Pinpoint the cell where the given text exists, returning its [x, y] midpoint coordinate. 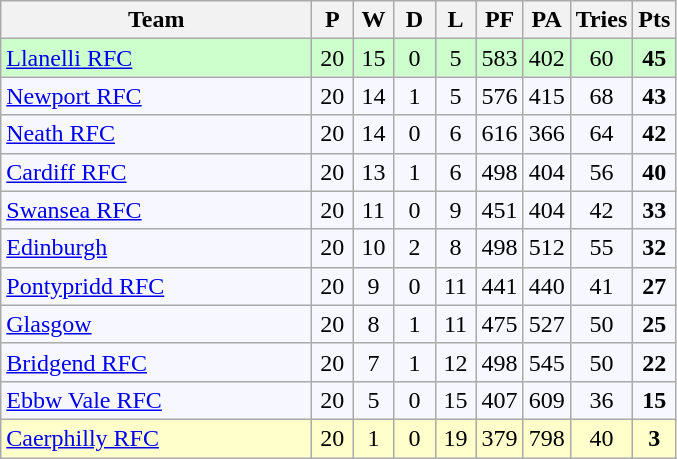
Llanelli RFC [156, 58]
Ebbw Vale RFC [156, 400]
22 [654, 362]
475 [500, 324]
Tries [602, 20]
512 [546, 248]
12 [456, 362]
L [456, 20]
798 [546, 438]
441 [500, 286]
2 [414, 248]
55 [602, 248]
366 [546, 134]
3 [654, 438]
Pontypridd RFC [156, 286]
19 [456, 438]
36 [602, 400]
Bridgend RFC [156, 362]
25 [654, 324]
Neath RFC [156, 134]
W [374, 20]
440 [546, 286]
68 [602, 96]
Swansea RFC [156, 210]
P [332, 20]
Team [156, 20]
Cardiff RFC [156, 172]
33 [654, 210]
56 [602, 172]
7 [374, 362]
60 [602, 58]
616 [500, 134]
Pts [654, 20]
27 [654, 286]
PA [546, 20]
402 [546, 58]
415 [546, 96]
Caerphilly RFC [156, 438]
PF [500, 20]
379 [500, 438]
45 [654, 58]
10 [374, 248]
Glasgow [156, 324]
527 [546, 324]
451 [500, 210]
43 [654, 96]
D [414, 20]
407 [500, 400]
545 [546, 362]
Newport RFC [156, 96]
583 [500, 58]
576 [500, 96]
41 [602, 286]
64 [602, 134]
Edinburgh [156, 248]
13 [374, 172]
609 [546, 400]
32 [654, 248]
